Return [x, y] of the center of cell containing provided text 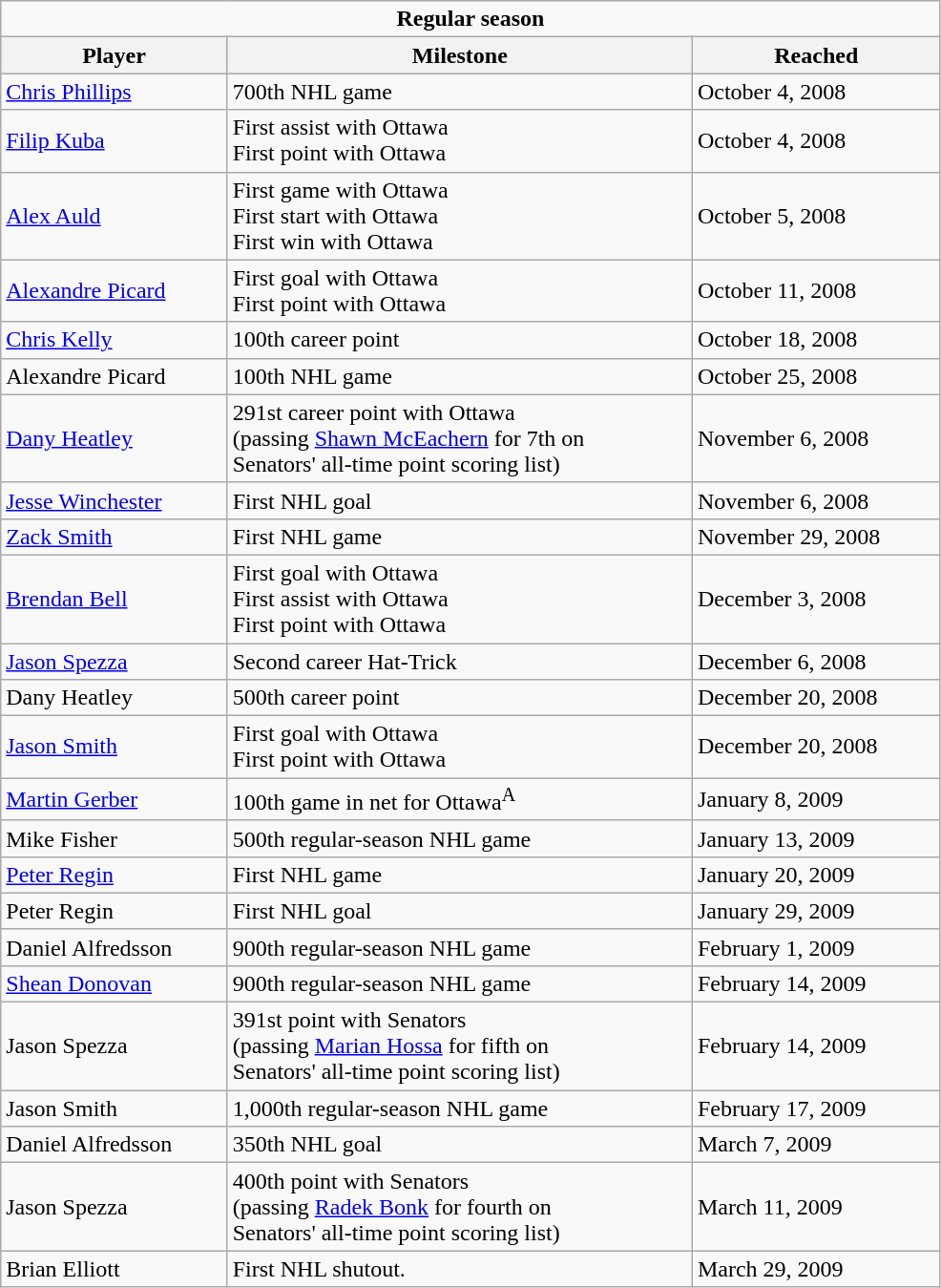
First assist with OttawaFirst point with Ottawa [460, 141]
December 3, 2008 [816, 599]
500th regular-season NHL game [460, 838]
January 13, 2009 [816, 838]
500th career point [460, 698]
700th NHL game [460, 92]
First game with OttawaFirst start with OttawaFirst win with Ottawa [460, 216]
100th career point [460, 340]
Brendan Bell [115, 599]
December 6, 2008 [816, 662]
Milestone [460, 55]
Player [115, 55]
Regular season [470, 19]
350th NHL goal [460, 1145]
October 18, 2008 [816, 340]
400th point with Senators(passing Radek Bonk for fourth onSenators' all-time point scoring list) [460, 1207]
Mike Fisher [115, 838]
Brian Elliott [115, 1269]
January 29, 2009 [816, 911]
Zack Smith [115, 537]
February 17, 2009 [816, 1109]
March 11, 2009 [816, 1207]
October 5, 2008 [816, 216]
March 7, 2009 [816, 1145]
First NHL shutout. [460, 1269]
1,000th regular-season NHL game [460, 1109]
November 29, 2008 [816, 537]
Martin Gerber [115, 800]
First goal with OttawaFirst assist with OttawaFirst point with Ottawa [460, 599]
Shean Donovan [115, 983]
100th game in net for OttawaA [460, 800]
Reached [816, 55]
Alex Auld [115, 216]
February 1, 2009 [816, 947]
100th NHL game [460, 376]
Chris Phillips [115, 92]
Chris Kelly [115, 340]
October 11, 2008 [816, 290]
291st career point with Ottawa(passing Shawn McEachern for 7th onSenators' all-time point scoring list) [460, 438]
October 25, 2008 [816, 376]
Second career Hat-Trick [460, 662]
Jesse Winchester [115, 500]
January 8, 2009 [816, 800]
391st point with Senators(passing Marian Hossa for fifth onSenators' all-time point scoring list) [460, 1046]
March 29, 2009 [816, 1269]
Filip Kuba [115, 141]
January 20, 2009 [816, 875]
